Find where the given text appears and provide that cell's center as (X, Y) coordinate. 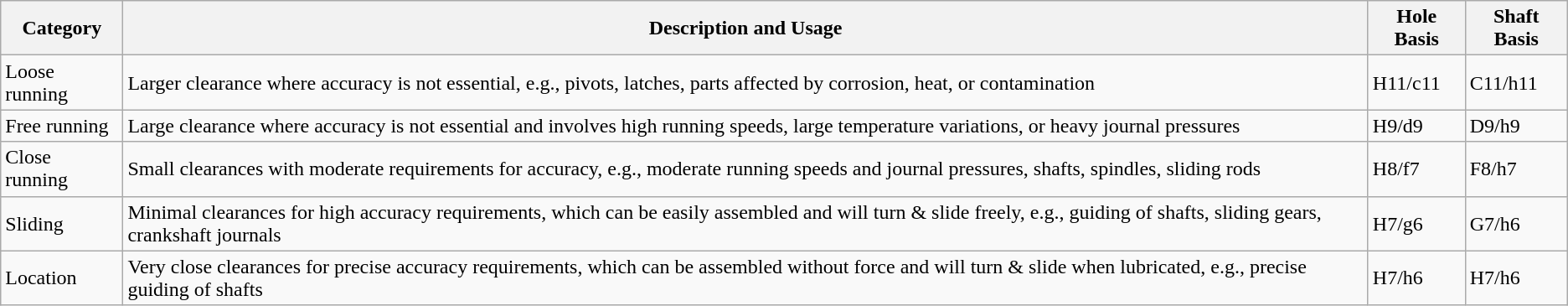
C11/h11 (1516, 82)
Description and Usage (745, 29)
H7/g6 (1416, 223)
F8/h7 (1516, 169)
H8/f7 (1416, 169)
Loose running (62, 82)
Free running (62, 126)
Large clearance where accuracy is not essential and involves high running speeds, large temperature variations, or heavy journal pressures (745, 126)
Category (62, 29)
Location (62, 278)
Hole Basis (1416, 29)
Shaft Basis (1516, 29)
H11/c11 (1416, 82)
G7/h6 (1516, 223)
H9/d9 (1416, 126)
Close running (62, 169)
D9/h9 (1516, 126)
Sliding (62, 223)
Small clearances with moderate requirements for accuracy, e.g., moderate running speeds and journal pressures, shafts, spindles, sliding rods (745, 169)
Larger clearance where accuracy is not essential, e.g., pivots, latches, parts affected by corrosion, heat, or contamination (745, 82)
